Scan for the cell matching the given text and deliver its [x, y] coordinate at center. 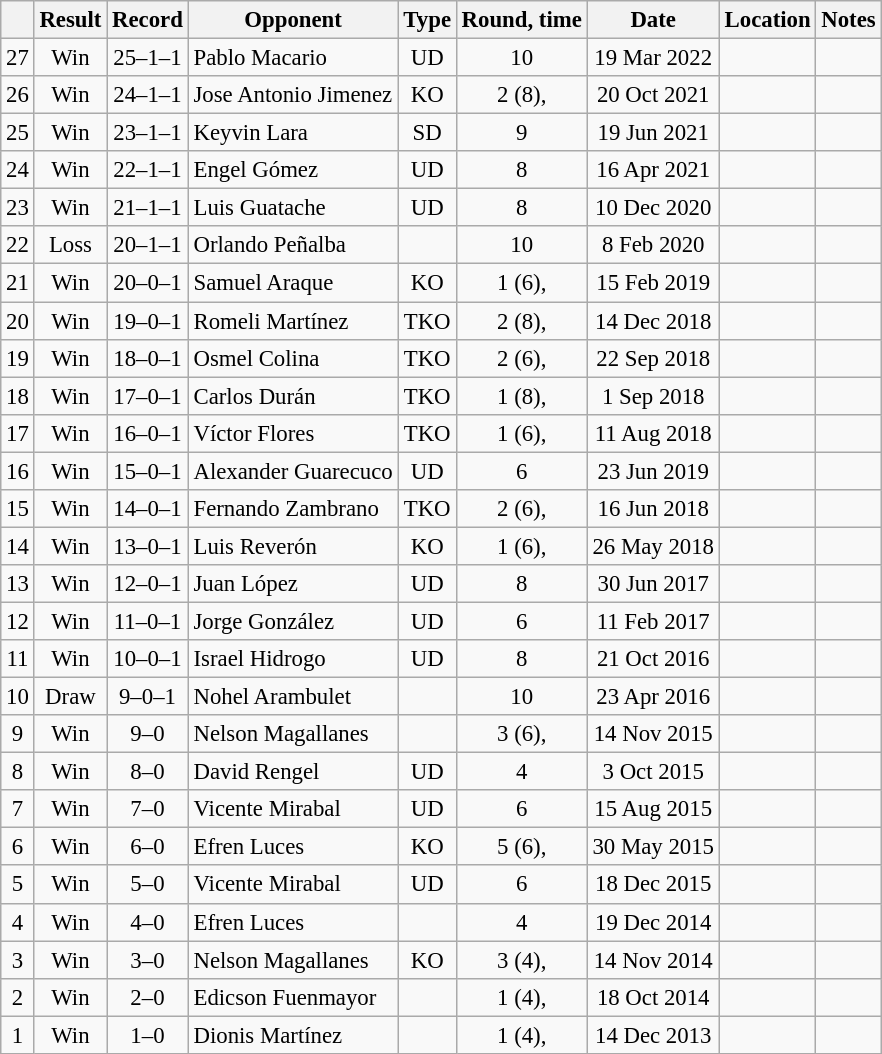
19 Mar 2022 [653, 58]
8–0 [148, 772]
14 [18, 546]
14 Dec 2018 [653, 321]
14–0–1 [148, 509]
20–0–1 [148, 283]
Pablo Macario [293, 58]
27 [18, 58]
14 Dec 2013 [653, 1035]
Osmel Colina [293, 358]
1 Sep 2018 [653, 396]
Result [70, 20]
2 [18, 997]
21 [18, 283]
23 Jun 2019 [653, 471]
Víctor Flores [293, 433]
Notes [848, 20]
9–0–1 [148, 697]
25–1–1 [148, 58]
24–1–1 [148, 95]
11 Feb 2017 [653, 621]
Jose Antonio Jimenez [293, 95]
14 Nov 2015 [653, 734]
Date [653, 20]
5–0 [148, 885]
1 [18, 1035]
3 [18, 960]
David Rengel [293, 772]
Edicson Fuenmayor [293, 997]
30 Jun 2017 [653, 584]
16 Apr 2021 [653, 170]
5 [18, 885]
19 Dec 2014 [653, 922]
16 Jun 2018 [653, 509]
Alexander Guarecuco [293, 471]
23–1–1 [148, 133]
11–0–1 [148, 621]
16 [18, 471]
3–0 [148, 960]
Loss [70, 245]
26 [18, 95]
17 [18, 433]
3 Oct 2015 [653, 772]
Juan López [293, 584]
18 Oct 2014 [653, 997]
18 Dec 2015 [653, 885]
19 [18, 358]
22–1–1 [148, 170]
12–0–1 [148, 584]
Record [148, 20]
13 [18, 584]
Fernando Zambrano [293, 509]
3 (4), [522, 960]
11 Aug 2018 [653, 433]
10–0–1 [148, 659]
9–0 [148, 734]
10 Dec 2020 [653, 208]
Samuel Araque [293, 283]
24 [18, 170]
Romeli Martínez [293, 321]
Luis Reverón [293, 546]
16–0–1 [148, 433]
23 [18, 208]
7–0 [148, 809]
Keyvin Lara [293, 133]
15 Feb 2019 [653, 283]
14 Nov 2014 [653, 960]
Type [427, 20]
18 [18, 396]
Dionis Martínez [293, 1035]
25 [18, 133]
15 [18, 509]
Draw [70, 697]
11 [18, 659]
20 [18, 321]
5 (6), [522, 847]
15 Aug 2015 [653, 809]
1 (8), [522, 396]
Round, time [522, 20]
22 Sep 2018 [653, 358]
3 (6), [522, 734]
7 [18, 809]
Luis Guatache [293, 208]
Opponent [293, 20]
19 Jun 2021 [653, 133]
30 May 2015 [653, 847]
20 Oct 2021 [653, 95]
Israel Hidrogo [293, 659]
12 [18, 621]
2–0 [148, 997]
15–0–1 [148, 471]
Jorge González [293, 621]
21 Oct 2016 [653, 659]
Orlando Peñalba [293, 245]
4–0 [148, 922]
Location [768, 20]
19–0–1 [148, 321]
SD [427, 133]
Carlos Durán [293, 396]
13–0–1 [148, 546]
8 Feb 2020 [653, 245]
20–1–1 [148, 245]
6–0 [148, 847]
22 [18, 245]
26 May 2018 [653, 546]
18–0–1 [148, 358]
21–1–1 [148, 208]
17–0–1 [148, 396]
Nohel Arambulet [293, 697]
23 Apr 2016 [653, 697]
Engel Gómez [293, 170]
1–0 [148, 1035]
